From the cell containing the given text, extract its center point as [X, Y] coordinate. 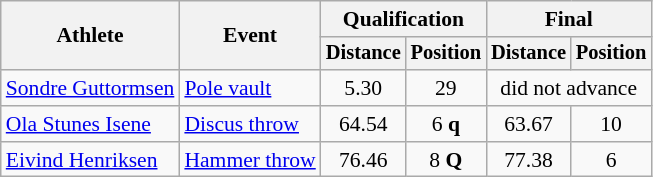
did not advance [568, 88]
Ola Stunes Isene [90, 124]
5.30 [364, 88]
10 [611, 124]
Athlete [90, 36]
63.67 [528, 124]
29 [446, 88]
Discus throw [250, 124]
64.54 [364, 124]
Pole vault [250, 88]
Final [568, 19]
Event [250, 36]
Qualification [404, 19]
Sondre Guttormsen [90, 88]
6 q [446, 124]
